Locate the cell with the specified text and output its [x, y] center coordinate. 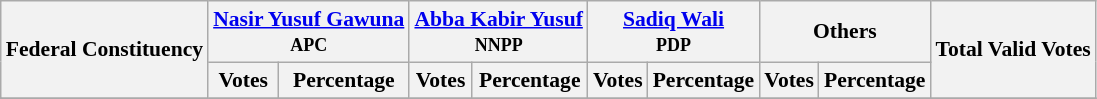
Nasir Yusuf GawunaAPC [308, 32]
Sadiq WaliPDP [674, 32]
Abba Kabir YusufNNPP [498, 32]
Others [844, 32]
Federal Constituency [104, 50]
Total Valid Votes [1014, 50]
